Return (X, Y) of the center of cell containing provided text 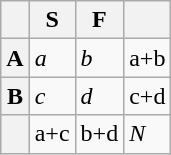
A (15, 58)
a+c (52, 134)
d (100, 96)
b+d (100, 134)
a (52, 58)
c+d (148, 96)
S (52, 20)
b (100, 58)
B (15, 96)
c (52, 96)
F (100, 20)
N (148, 134)
a+b (148, 58)
